Output the (x, y) coordinate of the center of the cell containing the given text.  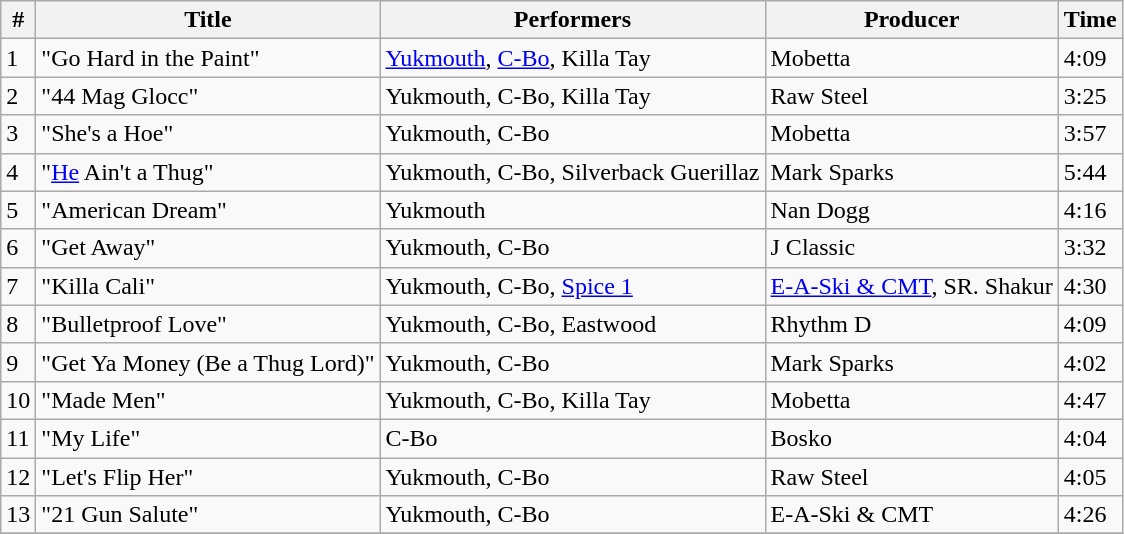
4 (18, 172)
7 (18, 286)
"Let's Flip Her" (208, 477)
"21 Gun Salute" (208, 515)
"Bulletproof Love" (208, 324)
E-A-Ski & CMT, SR. Shakur (912, 286)
"Made Men" (208, 400)
"Killa Cali" (208, 286)
Yukmouth, C-Bo, Eastwood (572, 324)
Performers (572, 20)
# (18, 20)
4:26 (1090, 515)
Producer (912, 20)
"Go Hard in the Paint" (208, 58)
4:02 (1090, 362)
Title (208, 20)
3:25 (1090, 96)
11 (18, 438)
3 (18, 134)
9 (18, 362)
"She's a Hoe" (208, 134)
4:05 (1090, 477)
4:47 (1090, 400)
"My Life" (208, 438)
E-A-Ski & CMT (912, 515)
"Get Away" (208, 248)
Yukmouth, C-Bo, Silverback Guerillaz (572, 172)
Bosko (912, 438)
Time (1090, 20)
Yukmouth, C-Bo, Spice 1 (572, 286)
6 (18, 248)
4:16 (1090, 210)
8 (18, 324)
Rhythm D (912, 324)
C-Bo (572, 438)
"44 Mag Glocc" (208, 96)
12 (18, 477)
3:57 (1090, 134)
1 (18, 58)
3:32 (1090, 248)
2 (18, 96)
5 (18, 210)
4:04 (1090, 438)
13 (18, 515)
10 (18, 400)
"He Ain't a Thug" (208, 172)
"Get Ya Money (Be a Thug Lord)" (208, 362)
Nan Dogg (912, 210)
J Classic (912, 248)
Yukmouth (572, 210)
4:30 (1090, 286)
"American Dream" (208, 210)
5:44 (1090, 172)
